Identify which cell holds the provided text, then report its (x, y) central coordinate. 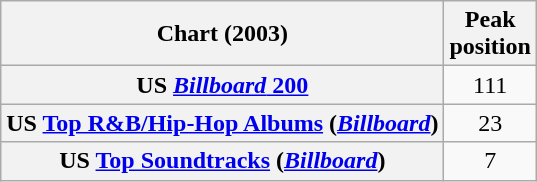
Chart (2003) (222, 34)
111 (490, 85)
7 (490, 161)
US Billboard 200 (222, 85)
23 (490, 123)
US Top R&B/Hip-Hop Albums (Billboard) (222, 123)
Peak position (490, 34)
US Top Soundtracks (Billboard) (222, 161)
